Detect which cell encompasses the target text, then output its [x, y] center coordinate. 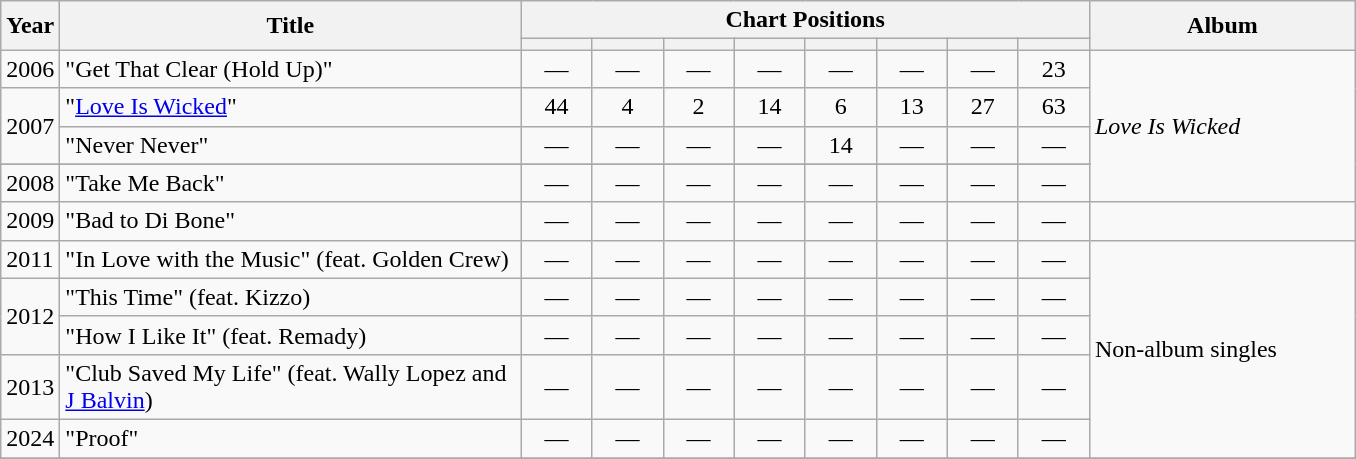
2011 [30, 259]
"Never Never" [290, 145]
13 [912, 107]
"Get That Clear (Hold Up)" [290, 69]
"Love Is Wicked" [290, 107]
2008 [30, 183]
2012 [30, 316]
"This Time" (feat. Kizzo) [290, 297]
"Take Me Back" [290, 183]
2 [698, 107]
"Club Saved My Life" (feat. Wally Lopez and J Balvin) [290, 386]
"Bad to Di Bone" [290, 221]
2006 [30, 69]
Album [1222, 26]
6 [840, 107]
2009 [30, 221]
Year [30, 26]
Title [290, 26]
4 [628, 107]
"How I Like It" (feat. Remady) [290, 335]
63 [1054, 107]
2024 [30, 438]
Love Is Wicked [1222, 126]
"Proof" [290, 438]
2013 [30, 386]
44 [556, 107]
2007 [30, 126]
"In Love with the Music" (feat. Golden Crew) [290, 259]
Chart Positions [805, 20]
23 [1054, 69]
27 [982, 107]
Non-album singles [1222, 348]
